Detect which cell encompasses the target text, then output its (x, y) center coordinate. 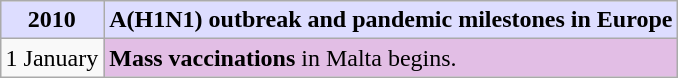
Mass vaccinations in Malta begins. (391, 58)
2010 (52, 20)
1 January (52, 58)
A(H1N1) outbreak and pandemic milestones in Europe (391, 20)
